Pinpoint the cell where the given text exists, returning its (x, y) midpoint coordinate. 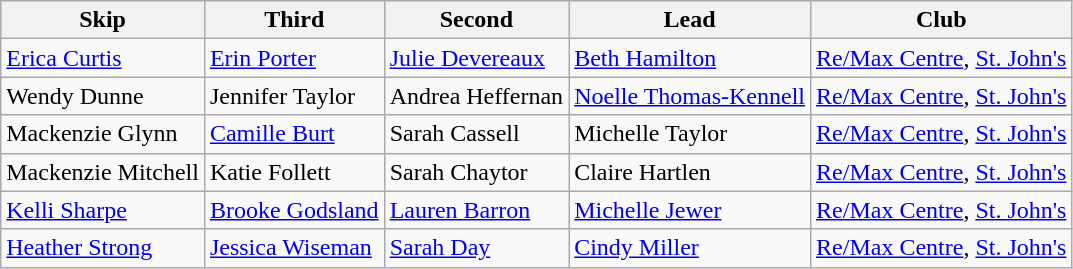
Katie Follett (294, 172)
Second (476, 20)
Noelle Thomas-Kennell (690, 96)
Lead (690, 20)
Erica Curtis (103, 58)
Brooke Godsland (294, 210)
Sarah Chaytor (476, 172)
Mackenzie Mitchell (103, 172)
Julie Devereaux (476, 58)
Heather Strong (103, 248)
Club (942, 20)
Kelli Sharpe (103, 210)
Michelle Jewer (690, 210)
Jessica Wiseman (294, 248)
Jennifer Taylor (294, 96)
Beth Hamilton (690, 58)
Lauren Barron (476, 210)
Claire Hartlen (690, 172)
Mackenzie Glynn (103, 134)
Erin Porter (294, 58)
Third (294, 20)
Cindy Miller (690, 248)
Sarah Day (476, 248)
Andrea Heffernan (476, 96)
Skip (103, 20)
Wendy Dunne (103, 96)
Camille Burt (294, 134)
Sarah Cassell (476, 134)
Michelle Taylor (690, 134)
